Detect which cell encompasses the target text, then output its [x, y] center coordinate. 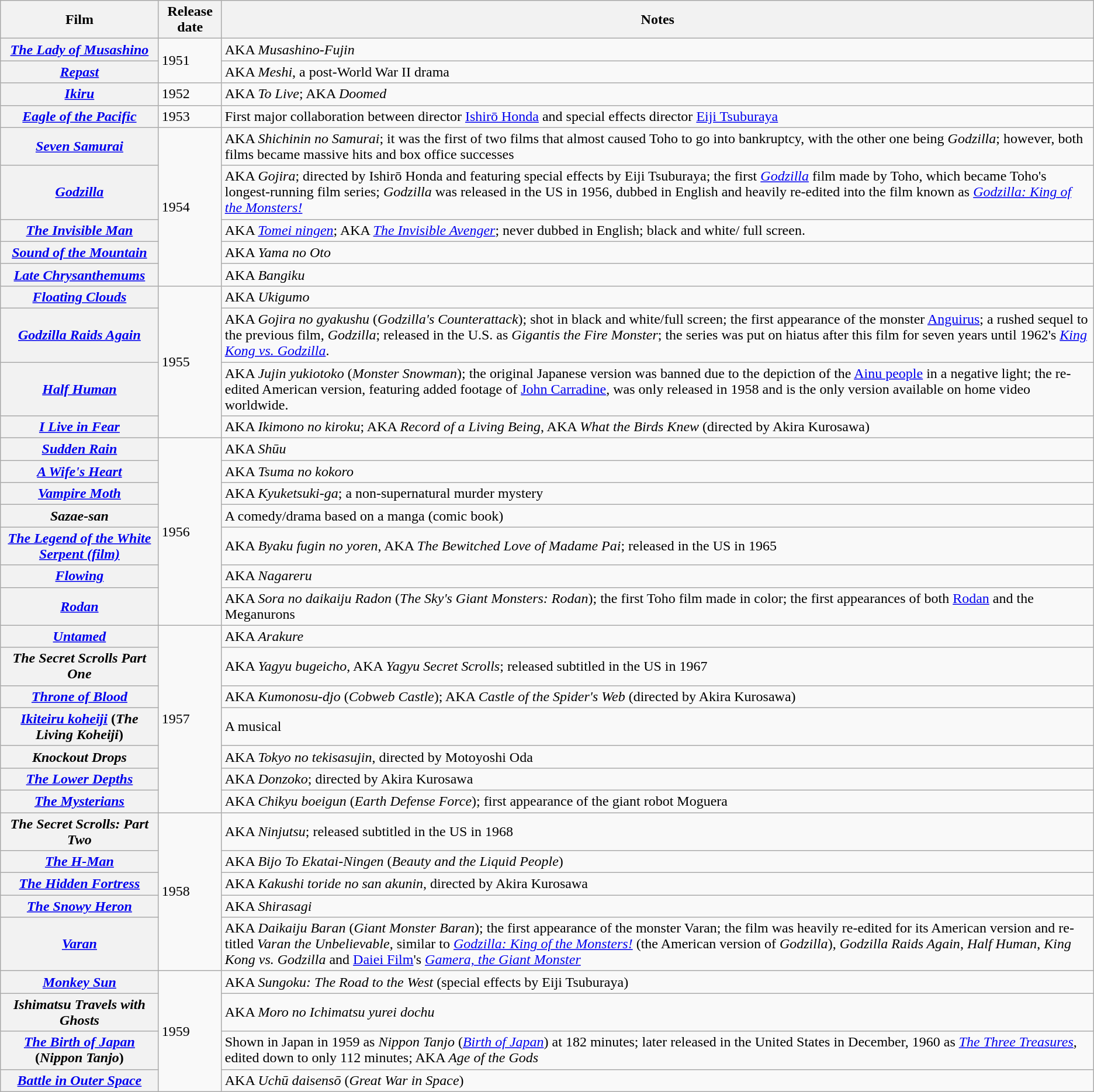
AKA Moro no Ichimatsu yurei dochu [657, 1012]
The Lower Depths [79, 779]
AKA Kyuketsuki-ga; a non-supernatural murder mystery [657, 494]
Rodan [79, 606]
The Lady of Musashino [79, 50]
Ishimatsu Travels with Ghosts [79, 1012]
Seven Samurai [79, 146]
Flowing [79, 576]
AKA Yagyu bugeicho, AKA Yagyu Secret Scrolls; released subtitled in the US in 1967 [657, 666]
1956 [190, 532]
Throne of Blood [79, 696]
AKA Chikyu boeigun (Earth Defense Force); first appearance of the giant robot Moguera [657, 801]
AKA Kakushi toride no san akunin, directed by Akira Kurosawa [657, 884]
AKA Kumonosu-djo (Cobweb Castle); AKA Castle of the Spider's Web (directed by Akira Kurosawa) [657, 696]
AKA Bijo To Ekatai-Ningen (Beauty and the Liquid People) [657, 862]
Sazae-san [79, 516]
The H-Man [79, 862]
1955 [190, 362]
Monkey Sun [79, 982]
Film [79, 20]
AKA Arakure [657, 636]
AKA Byaku fugin no yoren, AKA The Bewitched Love of Madame Pai; released in the US in 1965 [657, 546]
1953 [190, 116]
Floating Clouds [79, 297]
AKA Shirasagi [657, 906]
A Wife's Heart [79, 472]
AKA Shūu [657, 449]
1952 [190, 94]
AKA Tokyo no tekisasujin, directed by Motoyoshi Oda [657, 757]
The Secret Scrolls: Part Two [79, 831]
A comedy/drama based on a manga (comic book) [657, 516]
The Secret Scrolls Part One [79, 666]
Release date [190, 20]
1954 [190, 207]
The Hidden Fortress [79, 884]
Repast [79, 72]
AKA Meshi, a post-World War II drama [657, 72]
I Live in Fear [79, 427]
AKA Tsuma no kokoro [657, 472]
The Legend of the White Serpent (film) [79, 546]
Varan [79, 944]
AKA Yama no Oto [657, 252]
Notes [657, 20]
Ikiteiru koheiji (The Living Koheiji) [79, 727]
AKA Ikimono no kiroku; AKA Record of a Living Being, AKA What the Birds Knew (directed by Akira Kurosawa) [657, 427]
Sudden Rain [79, 449]
Godzilla Raids Again [79, 335]
Untamed [79, 636]
Ikiru [79, 94]
Battle in Outer Space [79, 1080]
Late Chrysanthemums [79, 275]
1959 [190, 1031]
AKA Musashino-Fujin [657, 50]
AKA Bangiku [657, 275]
Eagle of the Pacific [79, 116]
AKA Sungoku: The Road to the West (special effects by Eiji Tsuburaya) [657, 982]
AKA Uchū daisensō (Great War in Space) [657, 1080]
1958 [190, 892]
The Birth of Japan (Nippon Tanjo) [79, 1051]
AKA Tomei ningen; AKA The Invisible Avenger; never dubbed in English; black and white/ full screen. [657, 230]
AKA Donzoko; directed by Akira Kurosawa [657, 779]
1951 [190, 61]
The Snowy Heron [79, 906]
1957 [190, 719]
Vampire Moth [79, 494]
Godzilla [79, 192]
AKA Ninjutsu; released subtitled in the US in 1968 [657, 831]
Half Human [79, 389]
Sound of the Mountain [79, 252]
First major collaboration between director Ishirō Honda and special effects director Eiji Tsuburaya [657, 116]
Knockout Drops [79, 757]
AKA Nagareru [657, 576]
The Mysterians [79, 801]
AKA To Live; AKA Doomed [657, 94]
A musical [657, 727]
The Invisible Man [79, 230]
AKA Ukigumo [657, 297]
